Pinpoint the cell where the given text exists, returning its [X, Y] midpoint coordinate. 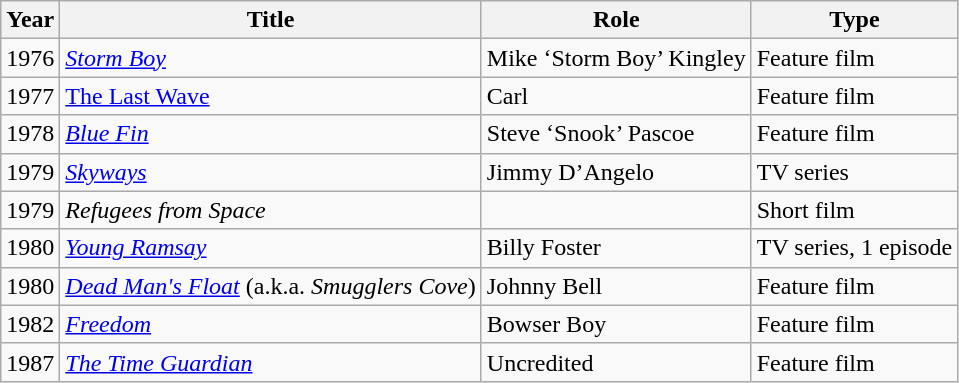
Title [270, 20]
Role [616, 20]
Year [30, 20]
Uncredited [616, 362]
1978 [30, 134]
Carl [616, 96]
Freedom [270, 324]
1977 [30, 96]
The Time Guardian [270, 362]
Storm Boy [270, 58]
Dead Man's Float (a.k.a. Smugglers Cove) [270, 286]
Skyways [270, 172]
Johnny Bell [616, 286]
Mike ‘Storm Boy’ Kingley [616, 58]
1982 [30, 324]
Steve ‘Snook’ Pascoe [616, 134]
Jimmy D’Angelo [616, 172]
Bowser Boy [616, 324]
TV series [854, 172]
Type [854, 20]
Billy Foster [616, 248]
Refugees from Space [270, 210]
The Last Wave [270, 96]
1976 [30, 58]
Blue Fin [270, 134]
1987 [30, 362]
TV series, 1 episode [854, 248]
Short film [854, 210]
Young Ramsay [270, 248]
